Capture the cell that displays the provided text and extract its (X, Y) central coordinate. 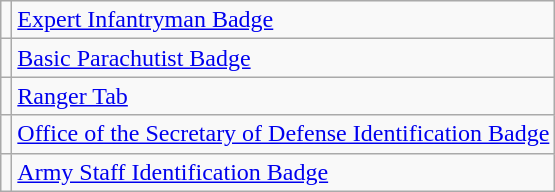
Ranger Tab (284, 96)
Basic Parachutist Badge (284, 58)
Expert Infantryman Badge (284, 20)
Army Staff Identification Badge (284, 172)
Office of the Secretary of Defense Identification Badge (284, 134)
